Detect which cell encompasses the target text, then output its (x, y) center coordinate. 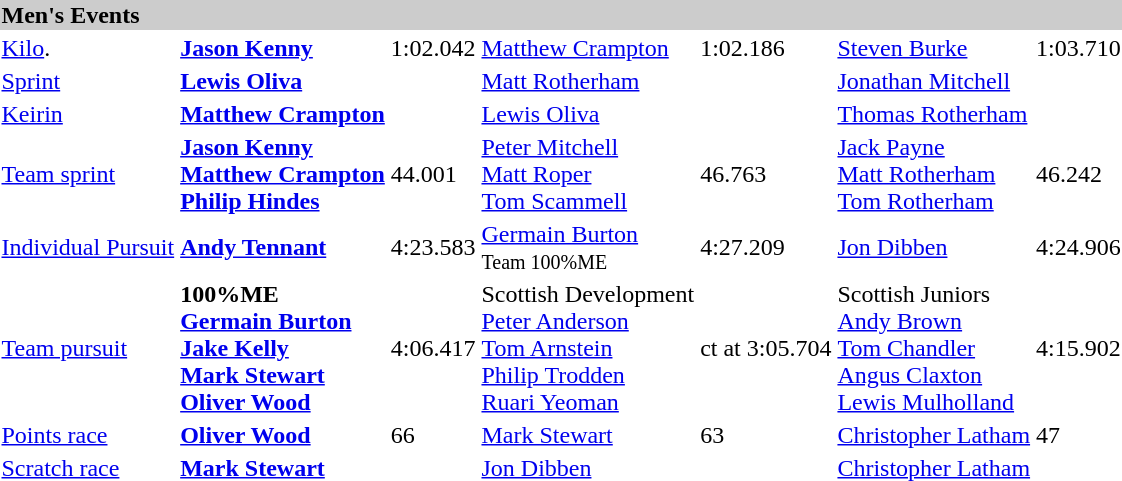
Team pursuit (88, 348)
Points race (88, 435)
Men's Events (561, 15)
Matt Rotherham (588, 81)
Team sprint (88, 174)
Peter Mitchell Matt Roper Tom Scammell (588, 174)
1:02.186 (766, 48)
1:02.042 (433, 48)
63 (766, 435)
Jonathan Mitchell (934, 81)
Keirin (88, 114)
Jack Payne Matt Rotherham Tom Rotherham (934, 174)
46.763 (766, 174)
Sprint (88, 81)
Steven Burke (934, 48)
Jason Kenny Matthew Crampton Philip Hindes (283, 174)
Kilo. (88, 48)
ct at 3:05.704 (766, 348)
Scottish DevelopmentPeter Anderson Tom Arnstein Philip Trodden Ruari Yeoman (588, 348)
Germain BurtonTeam 100%ME (588, 248)
100%MEGermain BurtonJake Kelly Mark Stewart Oliver Wood (283, 348)
4:06.417 (433, 348)
Scottish JuniorsAndy Brown Tom Chandler Angus Claxton Lewis Mulholland (934, 348)
44.001 (433, 174)
Thomas Rotherham (934, 114)
Jason Kenny (283, 48)
4:27.209 (766, 248)
Christopher Latham (934, 435)
Andy Tennant (283, 248)
66 (433, 435)
Mark Stewart (588, 435)
Individual Pursuit (88, 248)
Oliver Wood (283, 435)
4:23.583 (433, 248)
Jon Dibben (934, 248)
